Scan for the cell matching the given text and deliver its (x, y) coordinate at center. 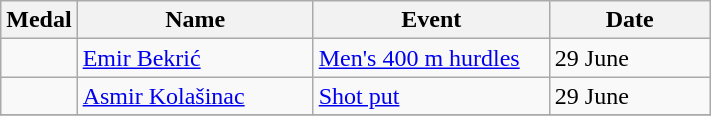
Medal (39, 20)
Shot put (431, 96)
Name (195, 20)
Emir Bekrić (195, 58)
Asmir Kolašinac (195, 96)
Date (630, 20)
Event (431, 20)
Men's 400 m hurdles (431, 58)
